Return the (x, y) coordinate for the center point of the cell that contains the specified text.  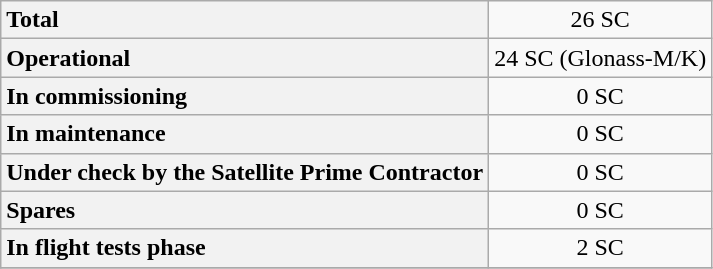
In flight tests phase (245, 248)
In commissioning (245, 96)
Under check by the Satellite Prime Contractor (245, 172)
In maintenance (245, 134)
26 SC (600, 20)
24 SC (Glonass-M/K) (600, 58)
Operational (245, 58)
Spares (245, 210)
2 SC (600, 248)
Total (245, 20)
